Locate the cell with the specified text and output its [x, y] center coordinate. 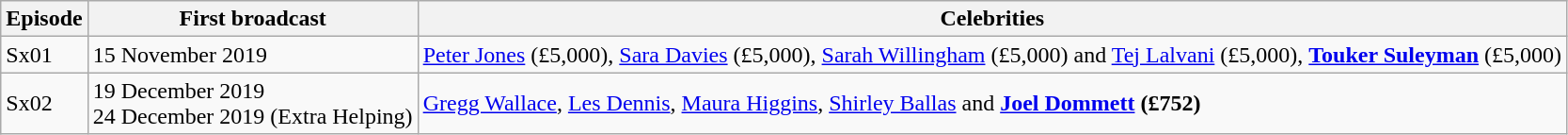
Sx02 [44, 104]
Gregg Wallace, Les Dennis, Maura Higgins, Shirley Ballas and Joel Dommett (£752) [991, 104]
Celebrities [991, 19]
15 November 2019 [252, 55]
Episode [44, 19]
First broadcast [252, 19]
19 December 201924 December 2019 (Extra Helping) [252, 104]
Sx01 [44, 55]
Peter Jones (£5,000), Sara Davies (£5,000), Sarah Willingham (£5,000) and Tej Lalvani (£5,000), Touker Suleyman (£5,000) [991, 55]
